Detect which cell encompasses the target text, then output its (X, Y) center coordinate. 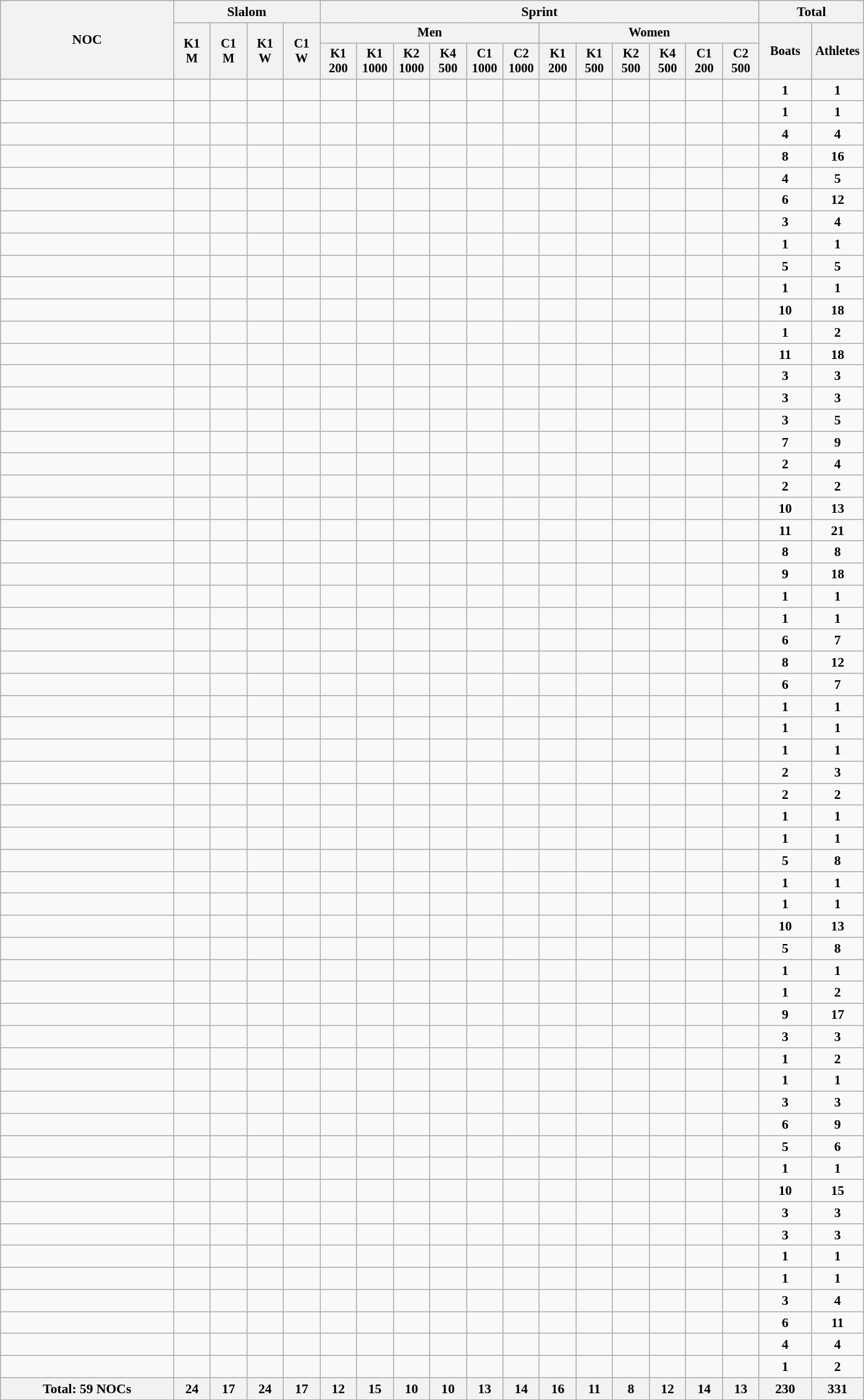
K1W (265, 51)
K11000 (375, 61)
C1M (229, 51)
C1W (302, 51)
Total: 59 NOCs (87, 1389)
C11000 (485, 61)
Sprint (540, 12)
Women (649, 33)
K1M (192, 51)
230 (785, 1389)
331 (838, 1389)
K21000 (412, 61)
21 (838, 531)
Total (811, 12)
Boats (785, 51)
K2500 (630, 61)
C21000 (522, 61)
Athletes (838, 51)
K1500 (595, 61)
Men (430, 33)
C1200 (705, 61)
NOC (87, 40)
C2500 (740, 61)
Slalom (247, 12)
